Extract the (X, Y) coordinate from the center of the cell holding the provided text.  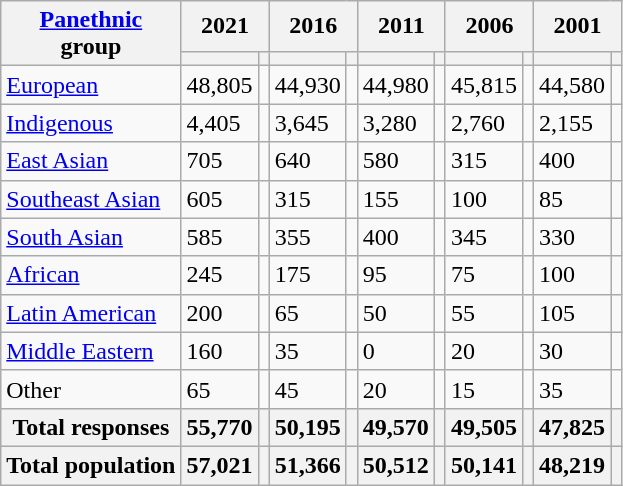
2006 (489, 26)
50,141 (484, 465)
Indigenous (91, 123)
175 (308, 275)
South Asian (91, 237)
345 (484, 237)
44,930 (308, 85)
705 (220, 161)
Total population (91, 465)
Panethnicgroup (91, 34)
85 (572, 199)
160 (220, 351)
95 (396, 275)
50 (396, 313)
2021 (225, 26)
15 (484, 389)
48,805 (220, 85)
East Asian (91, 161)
Latin American (91, 313)
44,580 (572, 85)
44,980 (396, 85)
3,645 (308, 123)
50,512 (396, 465)
580 (396, 161)
2016 (313, 26)
105 (572, 313)
Middle Eastern (91, 351)
Other (91, 389)
45,815 (484, 85)
57,021 (220, 465)
55 (484, 313)
585 (220, 237)
51,366 (308, 465)
245 (220, 275)
48,219 (572, 465)
3,280 (396, 123)
Southeast Asian (91, 199)
49,505 (484, 427)
Total responses (91, 427)
49,570 (396, 427)
200 (220, 313)
30 (572, 351)
0 (396, 351)
640 (308, 161)
605 (220, 199)
European (91, 85)
2011 (401, 26)
2001 (578, 26)
2,760 (484, 123)
4,405 (220, 123)
African (91, 275)
355 (308, 237)
155 (396, 199)
2,155 (572, 123)
47,825 (572, 427)
50,195 (308, 427)
75 (484, 275)
55,770 (220, 427)
330 (572, 237)
45 (308, 389)
